Return the [x, y] coordinate for the center point of the cell that contains the specified text.  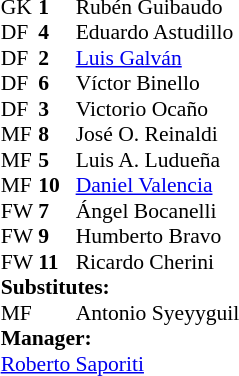
8 [57, 135]
9 [57, 237]
2 [57, 58]
6 [57, 83]
7 [57, 211]
5 [57, 160]
3 [57, 109]
11 [57, 262]
10 [57, 185]
4 [57, 33]
